Identify which cell holds the provided text, then report its (x, y) central coordinate. 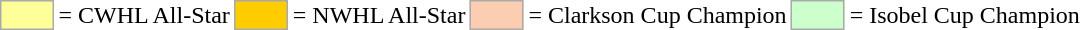
= Clarkson Cup Champion (658, 15)
= CWHL All-Star (144, 15)
= NWHL All-Star (379, 15)
